Detect which cell encompasses the target text, then output its (x, y) center coordinate. 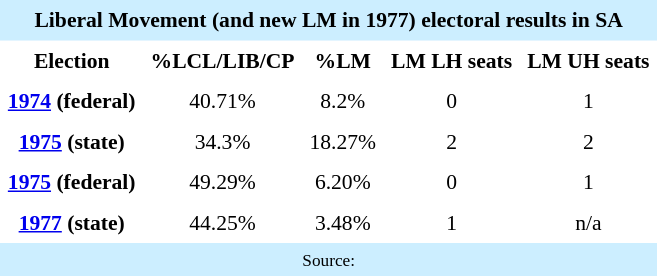
n/a (588, 222)
1975 (state) (72, 141)
Source: (328, 260)
Election (72, 60)
LM LH seats (452, 60)
40.71% (222, 101)
34.3% (222, 141)
1975 (federal) (72, 182)
1974 (federal) (72, 101)
1977 (state) (72, 222)
3.48% (343, 222)
%LM (343, 60)
44.25% (222, 222)
18.27% (343, 141)
LM UH seats (588, 60)
6.20% (343, 182)
Liberal Movement (and new LM in 1977) electoral results in SA (328, 20)
%LCL/LIB/CP (222, 60)
49.29% (222, 182)
8.2% (343, 101)
